Locate the cell with the specified text and output its [x, y] center coordinate. 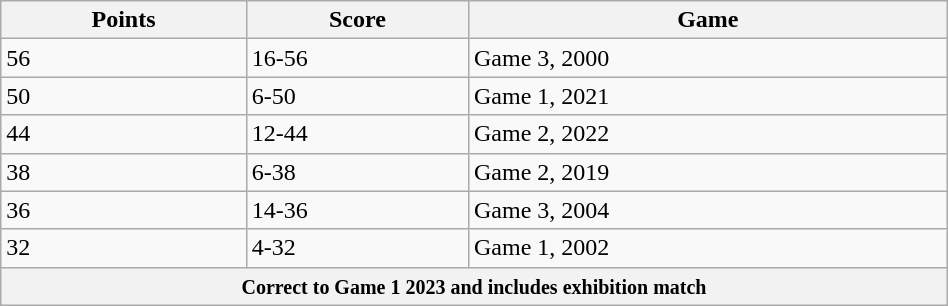
4-32 [357, 248]
44 [124, 134]
38 [124, 172]
36 [124, 210]
50 [124, 96]
Points [124, 20]
Score [357, 20]
6-50 [357, 96]
16-56 [357, 58]
14-36 [357, 210]
Game 2, 2022 [708, 134]
Game 1, 2002 [708, 248]
6-38 [357, 172]
12-44 [357, 134]
Game 1, 2021 [708, 96]
32 [124, 248]
Game 2, 2019 [708, 172]
Game 3, 2000 [708, 58]
Game 3, 2004 [708, 210]
Correct to Game 1 2023 and includes exhibition match [474, 286]
Game [708, 20]
56 [124, 58]
